Pinpoint the cell where the given text exists, returning its [X, Y] midpoint coordinate. 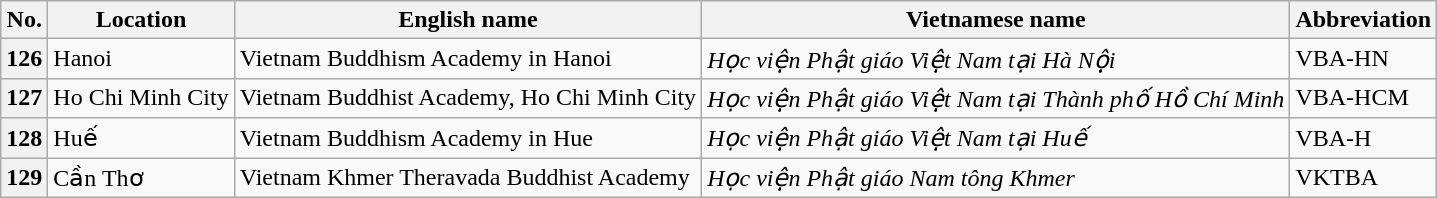
Học viện Phật giáo Việt Nam tại Huế [996, 138]
VKTBA [1364, 178]
Vietnam Buddhism Academy in Hue [468, 138]
VBA-H [1364, 138]
Ho Chi Minh City [141, 98]
Huế [141, 138]
Học viện Phật giáo Nam tông Khmer [996, 178]
Location [141, 20]
No. [24, 20]
127 [24, 98]
VBA-HN [1364, 59]
129 [24, 178]
Vietnam Khmer Theravada Buddhist Academy [468, 178]
126 [24, 59]
Vietnamese name [996, 20]
VBA-HCM [1364, 98]
Abbreviation [1364, 20]
128 [24, 138]
Học viện Phật giáo Việt Nam tại Thành phố Hồ Chí Minh [996, 98]
Vietnam Buddhism Academy in Hanoi [468, 59]
Hanoi [141, 59]
Học viện Phật giáo Việt Nam tại Hà Nội [996, 59]
Vietnam Buddhist Academy, Ho Chi Minh City [468, 98]
English name [468, 20]
Cần Thơ [141, 178]
